Output the (x, y) coordinate of the center of the cell containing the given text.  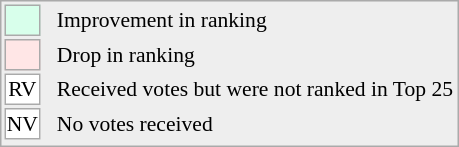
Received votes but were not ranked in Top 25 (254, 90)
No votes received (254, 124)
Drop in ranking (254, 55)
NV (22, 124)
RV (22, 90)
Improvement in ranking (254, 20)
